Return (X, Y) of the center of cell containing provided text 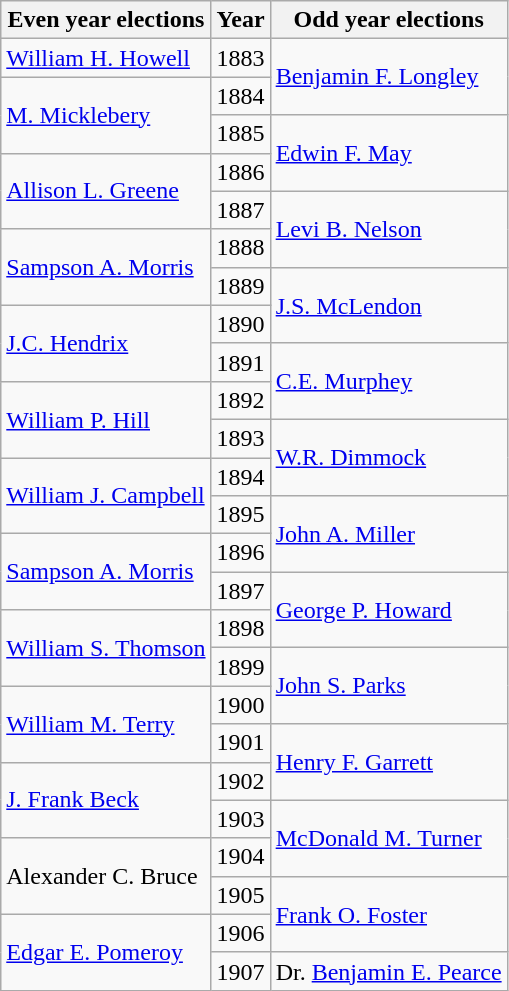
1894 (240, 477)
William J. Campbell (106, 496)
Odd year elections (388, 20)
Benjamin F. Longley (388, 77)
William H. Howell (106, 58)
1887 (240, 210)
1902 (240, 781)
1896 (240, 553)
J. Frank Beck (106, 800)
1892 (240, 400)
McDonald M. Turner (388, 838)
1906 (240, 933)
1901 (240, 743)
1890 (240, 324)
Allison L. Greene (106, 191)
C.E. Murphey (388, 381)
Dr. Benjamin E. Pearce (388, 971)
J.S. McLendon (388, 305)
William P. Hill (106, 419)
Alexander C. Bruce (106, 876)
1899 (240, 667)
Frank O. Foster (388, 914)
1888 (240, 248)
1900 (240, 705)
Even year elections (106, 20)
M. Micklebery (106, 115)
John A. Miller (388, 534)
1889 (240, 286)
Year (240, 20)
Edwin F. May (388, 153)
1905 (240, 895)
W.R. Dimmock (388, 457)
Levi B. Nelson (388, 229)
William M. Terry (106, 724)
William S. Thomson (106, 648)
1886 (240, 172)
1893 (240, 438)
1897 (240, 591)
Henry F. Garrett (388, 762)
Edgar E. Pomeroy (106, 952)
1907 (240, 971)
1885 (240, 134)
1898 (240, 629)
John S. Parks (388, 686)
1903 (240, 819)
1883 (240, 58)
George P. Howard (388, 610)
1891 (240, 362)
1884 (240, 96)
J.C. Hendrix (106, 343)
1904 (240, 857)
1895 (240, 515)
